Detect which cell encompasses the target text, then output its [X, Y] center coordinate. 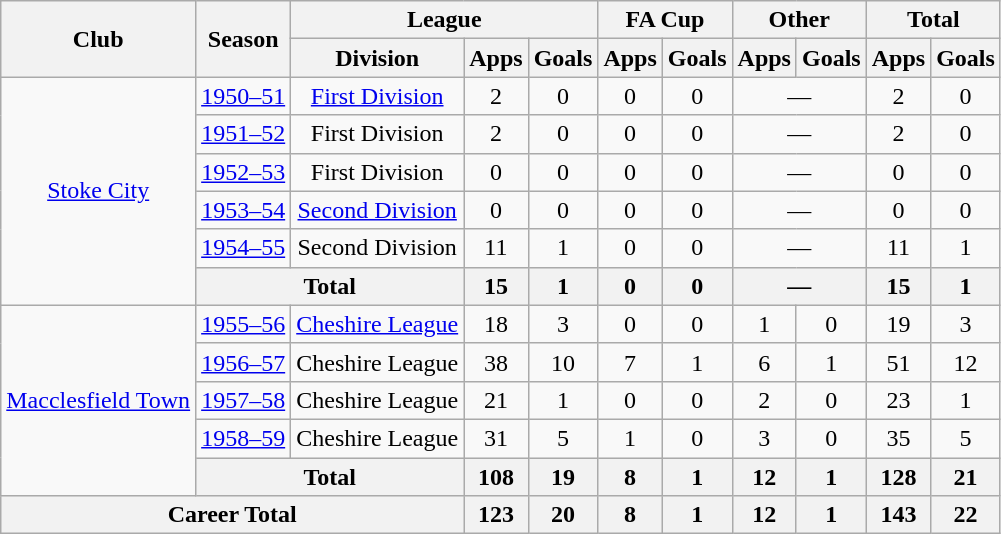
22 [966, 515]
Club [98, 39]
Macclesfield Town [98, 400]
1956–57 [244, 362]
51 [898, 362]
1957–58 [244, 400]
1950–51 [244, 96]
20 [563, 515]
Division [378, 58]
1958–59 [244, 438]
1951–52 [244, 134]
143 [898, 515]
Other [799, 20]
1955–56 [244, 324]
Stoke City [98, 191]
23 [898, 400]
18 [496, 324]
128 [898, 477]
35 [898, 438]
123 [496, 515]
Career Total [232, 515]
38 [496, 362]
1953–54 [244, 210]
108 [496, 477]
6 [764, 362]
1952–53 [244, 172]
7 [630, 362]
Season [244, 39]
10 [563, 362]
1954–55 [244, 248]
League [444, 20]
FA Cup [665, 20]
31 [496, 438]
